For the text-containing cell, return its midpoint in [x, y] coordinate format. 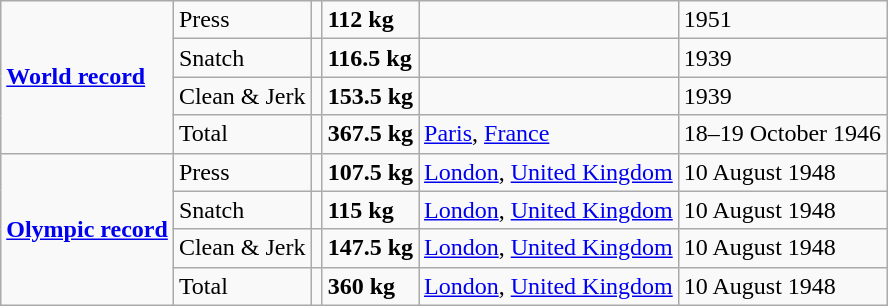
147.5 kg [370, 248]
112 kg [370, 20]
367.5 kg [370, 134]
Paris, France [549, 134]
World record [88, 77]
1951 [782, 20]
Olympic record [88, 229]
360 kg [370, 286]
115 kg [370, 210]
153.5 kg [370, 96]
107.5 kg [370, 172]
116.5 kg [370, 58]
18–19 October 1946 [782, 134]
